Determine the [x, y] coordinate at the center of the cell enclosing the given text.  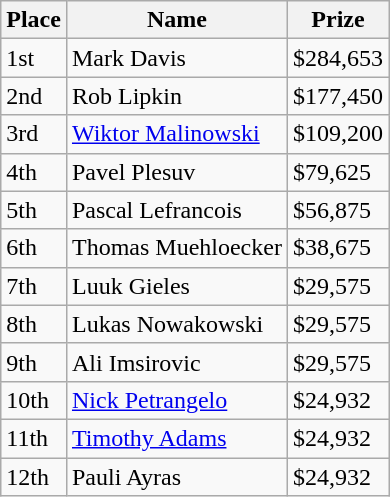
2nd [34, 96]
Pauli Ayras [176, 477]
Pavel Plesuv [176, 172]
Ali Imsirovic [176, 362]
12th [34, 477]
11th [34, 438]
$109,200 [338, 134]
8th [34, 324]
1st [34, 58]
9th [34, 362]
4th [34, 172]
$56,875 [338, 210]
$177,450 [338, 96]
Nick Petrangelo [176, 400]
Name [176, 20]
$38,675 [338, 248]
Pascal Lefrancois [176, 210]
Lukas Nowakowski [176, 324]
6th [34, 248]
Mark Davis [176, 58]
Place [34, 20]
10th [34, 400]
Rob Lipkin [176, 96]
Timothy Adams [176, 438]
$284,653 [338, 58]
7th [34, 286]
Prize [338, 20]
3rd [34, 134]
5th [34, 210]
Luuk Gieles [176, 286]
Thomas Muehloecker [176, 248]
$79,625 [338, 172]
Wiktor Malinowski [176, 134]
